From the cell containing the given text, extract its center point as (X, Y) coordinate. 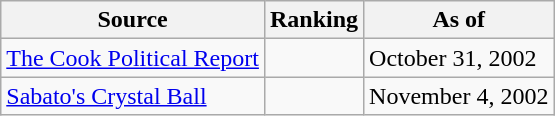
Ranking (314, 20)
Sabato's Crystal Ball (133, 96)
As of (459, 20)
October 31, 2002 (459, 58)
The Cook Political Report (133, 58)
Source (133, 20)
November 4, 2002 (459, 96)
